Return the [X, Y] coordinate for the center point of the cell that contains the specified text.  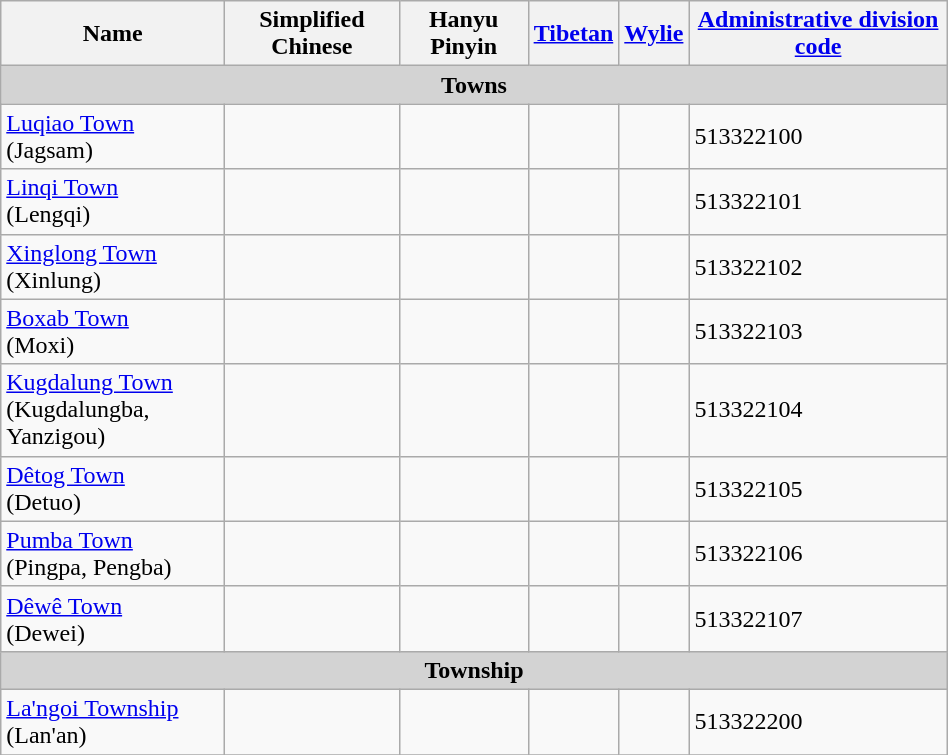
513322105 [818, 488]
Simplified Chinese [312, 34]
Luqiao Town(Jagsam) [113, 136]
513322104 [818, 410]
513322107 [818, 618]
Dêtog Town(Detuo) [113, 488]
Hanyu Pinyin [464, 34]
Administrative division code [818, 34]
513322100 [818, 136]
Tibetan [574, 34]
513322101 [818, 202]
513322200 [818, 722]
513322103 [818, 332]
La'ngoi Township(Lan'an) [113, 722]
Township [474, 670]
Kugdalung Town(Kugdalungba, Yanzigou) [113, 410]
Xinglong Town(Xinlung) [113, 266]
Boxab Town(Moxi) [113, 332]
Dêwê Town(Dewei) [113, 618]
513322102 [818, 266]
Linqi Town(Lengqi) [113, 202]
Pumba Town(Pingpa, Pengba) [113, 554]
513322106 [818, 554]
Name [113, 34]
Wylie [654, 34]
Towns [474, 85]
